From the cell containing the given text, extract its center point as (X, Y) coordinate. 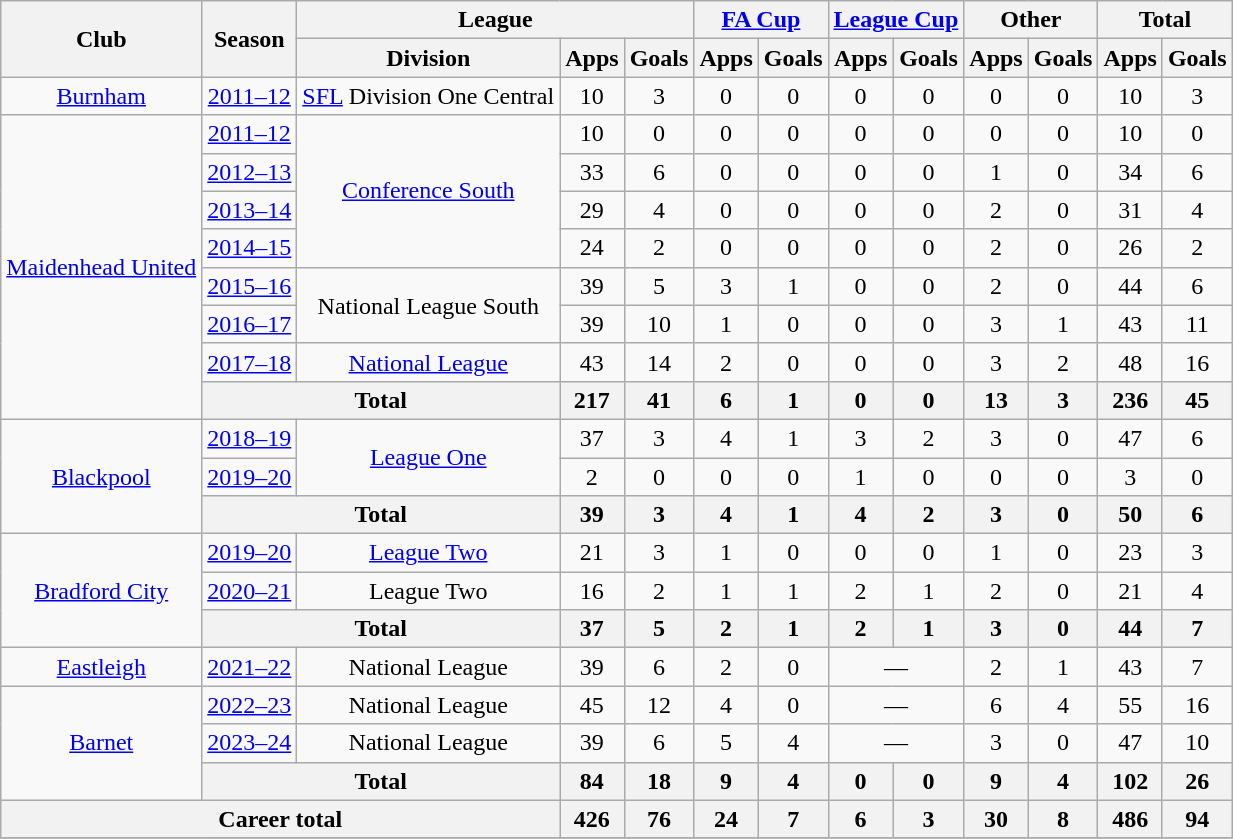
Season (250, 39)
Barnet (102, 743)
12 (659, 705)
33 (592, 172)
2014–15 (250, 248)
426 (592, 819)
29 (592, 210)
2017–18 (250, 362)
50 (1130, 515)
76 (659, 819)
League One (428, 457)
23 (1130, 553)
2018–19 (250, 438)
94 (1197, 819)
Eastleigh (102, 667)
Other (1031, 20)
Burnham (102, 96)
2016–17 (250, 324)
National League South (428, 305)
8 (1063, 819)
486 (1130, 819)
2021–22 (250, 667)
14 (659, 362)
Career total (280, 819)
Conference South (428, 191)
Maidenhead United (102, 267)
Division (428, 58)
34 (1130, 172)
13 (996, 400)
2020–21 (250, 591)
Club (102, 39)
31 (1130, 210)
2012–13 (250, 172)
11 (1197, 324)
FA Cup (761, 20)
League Cup (896, 20)
Bradford City (102, 591)
18 (659, 781)
102 (1130, 781)
2022–23 (250, 705)
League (496, 20)
48 (1130, 362)
Blackpool (102, 476)
41 (659, 400)
236 (1130, 400)
30 (996, 819)
55 (1130, 705)
84 (592, 781)
217 (592, 400)
2013–14 (250, 210)
2023–24 (250, 743)
SFL Division One Central (428, 96)
2015–16 (250, 286)
